Find where the given text appears and provide that cell's center as [x, y] coordinate. 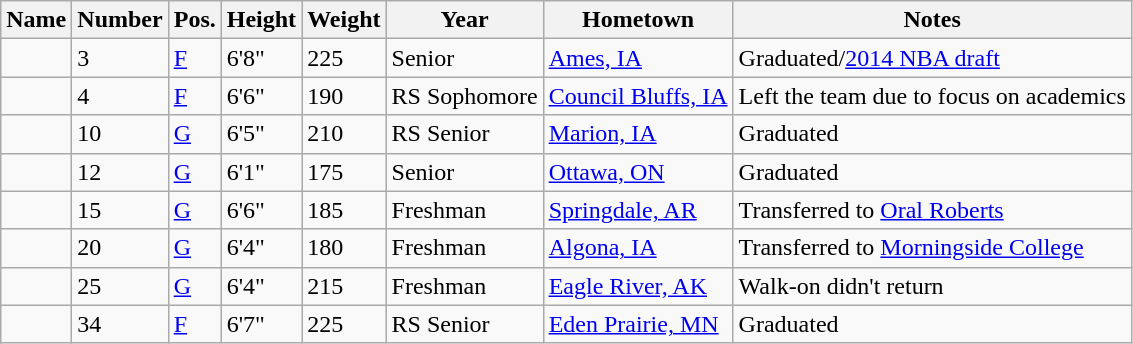
3 [120, 58]
Eagle River, AK [638, 286]
Walk-on didn't return [932, 286]
34 [120, 324]
Algona, IA [638, 248]
6'5" [261, 134]
15 [120, 210]
Number [120, 20]
12 [120, 172]
Marion, IA [638, 134]
180 [344, 248]
Transferred to Morningside College [932, 248]
6'7" [261, 324]
25 [120, 286]
Name [36, 20]
Graduated/2014 NBA draft [932, 58]
Transferred to Oral Roberts [932, 210]
4 [120, 96]
6'1" [261, 172]
Height [261, 20]
190 [344, 96]
Notes [932, 20]
10 [120, 134]
Council Bluffs, IA [638, 96]
RS Sophomore [464, 96]
175 [344, 172]
Springdale, AR [638, 210]
215 [344, 286]
Year [464, 20]
Ames, IA [638, 58]
Ottawa, ON [638, 172]
185 [344, 210]
210 [344, 134]
Left the team due to focus on academics [932, 96]
Weight [344, 20]
20 [120, 248]
Pos. [194, 20]
6'8" [261, 58]
Hometown [638, 20]
Eden Prairie, MN [638, 324]
